Return [X, Y] of the center of cell containing provided text 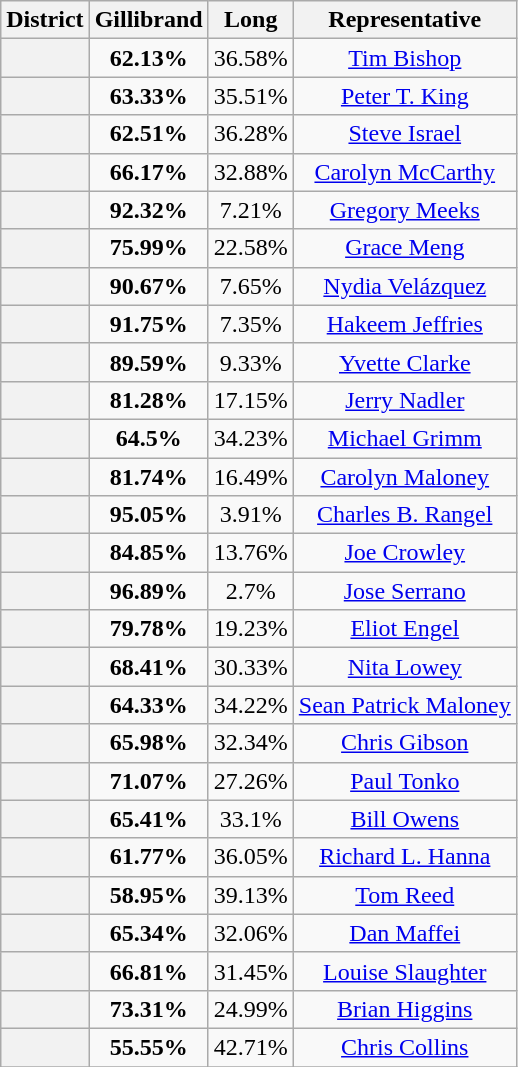
District [45, 20]
Richard L. Hanna [404, 857]
64.5% [148, 438]
Nydia Velázquez [404, 286]
13.76% [250, 553]
Louise Slaughter [404, 971]
66.17% [148, 172]
30.33% [250, 667]
66.81% [148, 971]
Brian Higgins [404, 1009]
91.75% [148, 324]
17.15% [250, 400]
Steve Israel [404, 134]
65.34% [148, 933]
32.34% [250, 743]
61.77% [148, 857]
Peter T. King [404, 96]
7.35% [250, 324]
22.58% [250, 248]
Paul Tonko [404, 781]
Jose Serrano [404, 591]
Eliot Engel [404, 629]
Long [250, 20]
24.99% [250, 1009]
19.23% [250, 629]
Chris Collins [404, 1047]
33.1% [250, 819]
7.21% [250, 210]
89.59% [148, 362]
92.32% [148, 210]
Jerry Nadler [404, 400]
34.22% [250, 705]
Gregory Meeks [404, 210]
7.65% [250, 286]
32.88% [250, 172]
3.91% [250, 515]
Dan Maffei [404, 933]
2.7% [250, 591]
Representative [404, 20]
95.05% [148, 515]
71.07% [148, 781]
65.41% [148, 819]
68.41% [148, 667]
Bill Owens [404, 819]
9.33% [250, 362]
58.95% [148, 895]
62.13% [148, 58]
75.99% [148, 248]
36.58% [250, 58]
81.28% [148, 400]
16.49% [250, 477]
65.98% [148, 743]
Carolyn McCarthy [404, 172]
39.13% [250, 895]
62.51% [148, 134]
55.55% [148, 1047]
Sean Patrick Maloney [404, 705]
84.85% [148, 553]
Tim Bishop [404, 58]
Yvette Clarke [404, 362]
32.06% [250, 933]
36.28% [250, 134]
Joe Crowley [404, 553]
90.67% [148, 286]
Chris Gibson [404, 743]
Michael Grimm [404, 438]
96.89% [148, 591]
73.31% [148, 1009]
63.33% [148, 96]
79.78% [148, 629]
Grace Meng [404, 248]
Nita Lowey [404, 667]
Charles B. Rangel [404, 515]
42.71% [250, 1047]
81.74% [148, 477]
36.05% [250, 857]
27.26% [250, 781]
Carolyn Maloney [404, 477]
35.51% [250, 96]
64.33% [148, 705]
34.23% [250, 438]
31.45% [250, 971]
Gillibrand [148, 20]
Hakeem Jeffries [404, 324]
Tom Reed [404, 895]
